Extract the [X, Y] coordinate from the center of the cell holding the provided text.  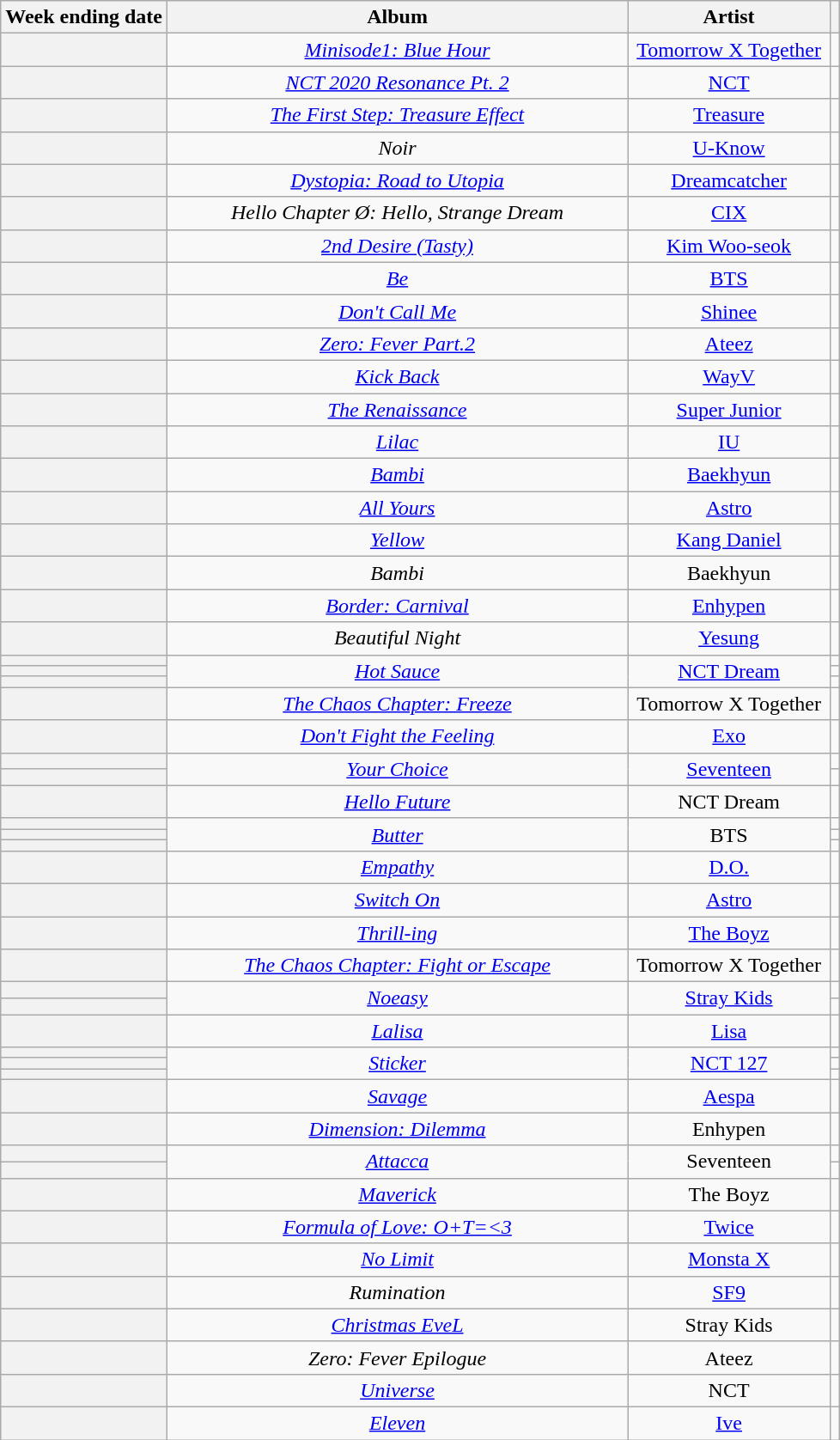
Beautiful Night [398, 638]
Dreamcatcher [729, 180]
Week ending date [84, 17]
Yellow [398, 540]
WayV [729, 376]
Hot Sauce [398, 671]
Rumination [398, 1292]
Minisode1: Blue Hour [398, 50]
No Limit [398, 1260]
The Renaissance [398, 410]
IU [729, 442]
Dystopia: Road to Utopia [398, 180]
Monsta X [729, 1260]
Be [398, 278]
Aespa [729, 1096]
Album [398, 17]
Butter [398, 834]
D.O. [729, 867]
SF9 [729, 1292]
Don't Fight the Feeling [398, 736]
Noir [398, 148]
Noeasy [398, 998]
Savage [398, 1096]
Treasure [729, 115]
Zero: Fever Part.2 [398, 344]
Twice [729, 1227]
Ive [729, 1423]
Border: Carnival [398, 606]
Your Choice [398, 769]
Exo [729, 736]
CIX [729, 213]
Hello Future [398, 802]
The First Step: Treasure Effect [398, 115]
NCT 127 [729, 1064]
Kim Woo-seok [729, 246]
Lilac [398, 442]
Artist [729, 17]
Yesung [729, 638]
Dimension: Dilemma [398, 1129]
The Chaos Chapter: Fight or Escape [398, 966]
All Yours [398, 508]
Shinee [729, 311]
The Chaos Chapter: Freeze [398, 704]
Empathy [398, 867]
NCT 2020 Resonance Pt. 2 [398, 82]
Hello Chapter Ø: Hello, Strange Dream [398, 213]
Don't Call Me [398, 311]
Maverick [398, 1194]
Super Junior [729, 410]
Universe [398, 1390]
Lalisa [398, 1031]
Lisa [729, 1031]
Eleven [398, 1423]
Zero: Fever Epilogue [398, 1358]
Attacca [398, 1162]
U-Know [729, 148]
Kang Daniel [729, 540]
Switch On [398, 900]
Christmas EveL [398, 1325]
Kick Back [398, 376]
Sticker [398, 1064]
Thrill-ing [398, 932]
2nd Desire (Tasty) [398, 246]
Formula of Love: O+T=<3 [398, 1227]
